Search for the cell housing the specified text and yield its [X, Y] center coordinate. 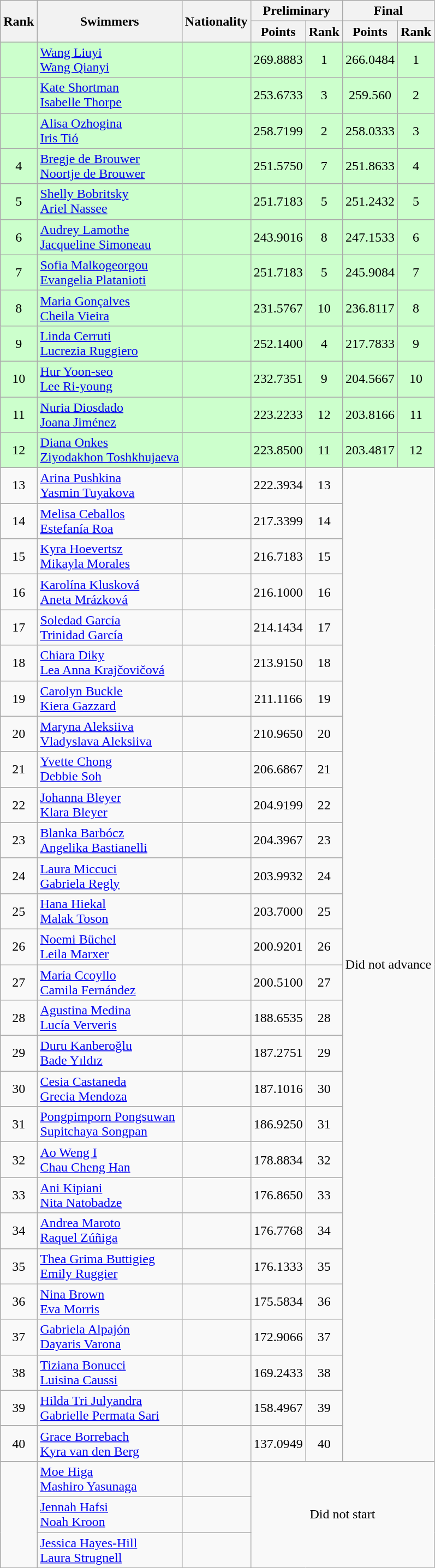
Hur Yoon-seoLee Ri-young [110, 379]
Pongpimporn PongsuwanSupitchaya Songpan [110, 1125]
Melisa CeballosEstefanía Roa [110, 521]
Hana HiekalMalak Toson [110, 911]
203.4817 [370, 450]
Linda CerrutiLucrezia Ruggiero [110, 344]
222.3934 [278, 485]
217.3399 [278, 521]
245.9084 [370, 273]
175.5834 [278, 1301]
Diana OnkesZiyodakhon Toshkhujaeva [110, 450]
Ao Weng IChau Cheng Han [110, 1160]
216.1000 [278, 592]
251.8633 [370, 166]
203.8166 [370, 414]
Agustina MedinaLucía Ververis [110, 1018]
Preliminary [296, 11]
Kyra HoevertszMikayla Morales [110, 556]
187.2751 [278, 1054]
Shelly BobritskyAriel Nassee [110, 202]
Maria GonçalvesCheila Vieira [110, 308]
Alisa OzhoginaIris Tió [110, 131]
203.9932 [278, 876]
243.9016 [278, 237]
137.0949 [278, 1443]
Thea Grima ButtigiegEmily Ruggier [110, 1266]
Moe HigaMashiro Yasunaga [110, 1479]
253.6733 [278, 95]
206.6867 [278, 769]
Wang LiuyiWang Qianyi [110, 60]
213.9150 [278, 663]
211.1166 [278, 698]
169.2433 [278, 1372]
Grace BorrebachKyra van den Berg [110, 1443]
Audrey LamotheJacqueline Simoneau [110, 237]
251.2432 [370, 202]
Laura MiccuciGabriela Regly [110, 876]
Soledad GarcíaTrinidad García [110, 627]
258.0333 [370, 131]
204.3967 [278, 840]
269.8883 [278, 60]
Jessica Hayes-HillLaura Strugnell [110, 1550]
252.1400 [278, 344]
Nationality [216, 21]
186.9250 [278, 1125]
210.9650 [278, 734]
251.5750 [278, 166]
214.1434 [278, 627]
Gabriela AlpajónDayaris Varona [110, 1337]
223.2233 [278, 414]
Nuria DiosdadoJoana Jiménez [110, 414]
232.7351 [278, 379]
Karolína KluskováAneta Mrázková [110, 592]
Maryna AleksiivaVladyslava Aleksiiva [110, 734]
172.9066 [278, 1337]
Kate ShortmanIsabelle Thorpe [110, 95]
176.8650 [278, 1195]
216.7183 [278, 556]
231.5767 [278, 308]
Did not advance [388, 965]
Arina PushkinaYasmin Tuyakova [110, 485]
Chiara DikyLea Anna Krajčovičová [110, 663]
188.6535 [278, 1018]
204.9199 [278, 805]
Johanna BleyerKlara Bleyer [110, 805]
Andrea MarotoRaquel Zúñiga [110, 1230]
Final [388, 11]
María CcoylloCamila Fernández [110, 982]
200.9201 [278, 947]
Carolyn BuckleKiera Gazzard [110, 698]
259.560 [370, 95]
Duru KanberoğluBade Yıldız [110, 1054]
176.7768 [278, 1230]
217.7833 [370, 344]
Swimmers [110, 21]
Sofia MalkogeorgouEvangelia Platanioti [110, 273]
Ani KipianiNita Natobadze [110, 1195]
204.5667 [370, 379]
Bregje de BrouwerNoortje de Brouwer [110, 166]
176.1333 [278, 1266]
Yvette ChongDebbie Soh [110, 769]
258.7199 [278, 131]
266.0484 [370, 60]
Tiziana BonucciLuisina Caussi [110, 1372]
203.7000 [278, 911]
247.1533 [370, 237]
Cesia CastanedaGrecia Mendoza [110, 1089]
Jennah HafsiNoah Kroon [110, 1514]
Hilda Tri JulyandraGabrielle Permata Sari [110, 1408]
Did not start [343, 1514]
Noemi BüchelLeila Marxer [110, 947]
236.8117 [370, 308]
223.8500 [278, 450]
200.5100 [278, 982]
178.8834 [278, 1160]
Nina BrownEva Morris [110, 1301]
158.4967 [278, 1408]
Blanka BarbóczAngelika Bastianelli [110, 840]
187.1016 [278, 1089]
